Identify which cell holds the provided text, then report its [x, y] central coordinate. 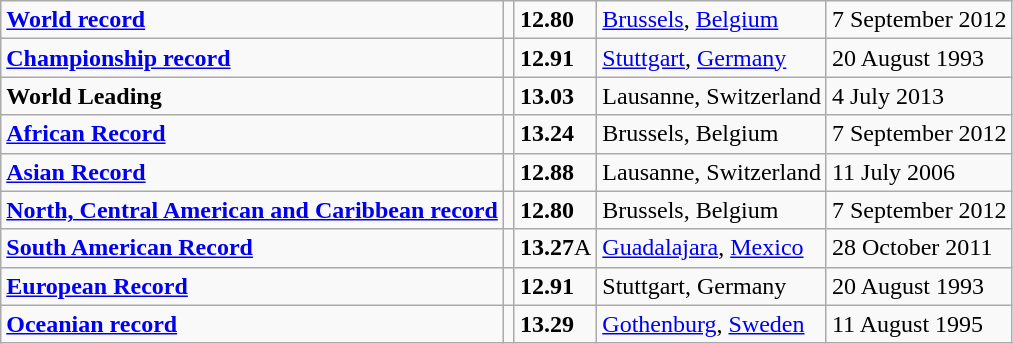
11 August 1995 [919, 324]
13.03 [555, 96]
13.27A [555, 248]
Championship record [252, 58]
Asian Record [252, 172]
Gothenburg, Sweden [712, 324]
African Record [252, 134]
Oceanian record [252, 324]
13.29 [555, 324]
28 October 2011 [919, 248]
13.24 [555, 134]
11 July 2006 [919, 172]
World record [252, 20]
4 July 2013 [919, 96]
South American Record [252, 248]
European Record [252, 286]
North, Central American and Caribbean record [252, 210]
Guadalajara, Mexico [712, 248]
World Leading [252, 96]
12.88 [555, 172]
